Return (x, y) of the center of cell containing provided text 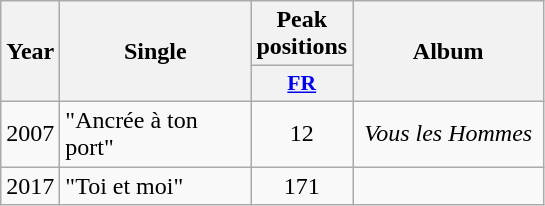
"Toi et moi" (156, 185)
171 (302, 185)
Year (30, 52)
Album (448, 52)
12 (302, 134)
"Ancrée à ton port" (156, 134)
2017 (30, 185)
FR (302, 84)
2007 (30, 134)
Vous les Hommes (448, 134)
Single (156, 52)
Peak positions (302, 34)
